Capture the cell that displays the provided text and extract its [x, y] central coordinate. 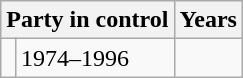
Years [208, 20]
1974–1996 [94, 58]
Party in control [88, 20]
